Determine the [x, y] coordinate at the center of the cell enclosing the given text.  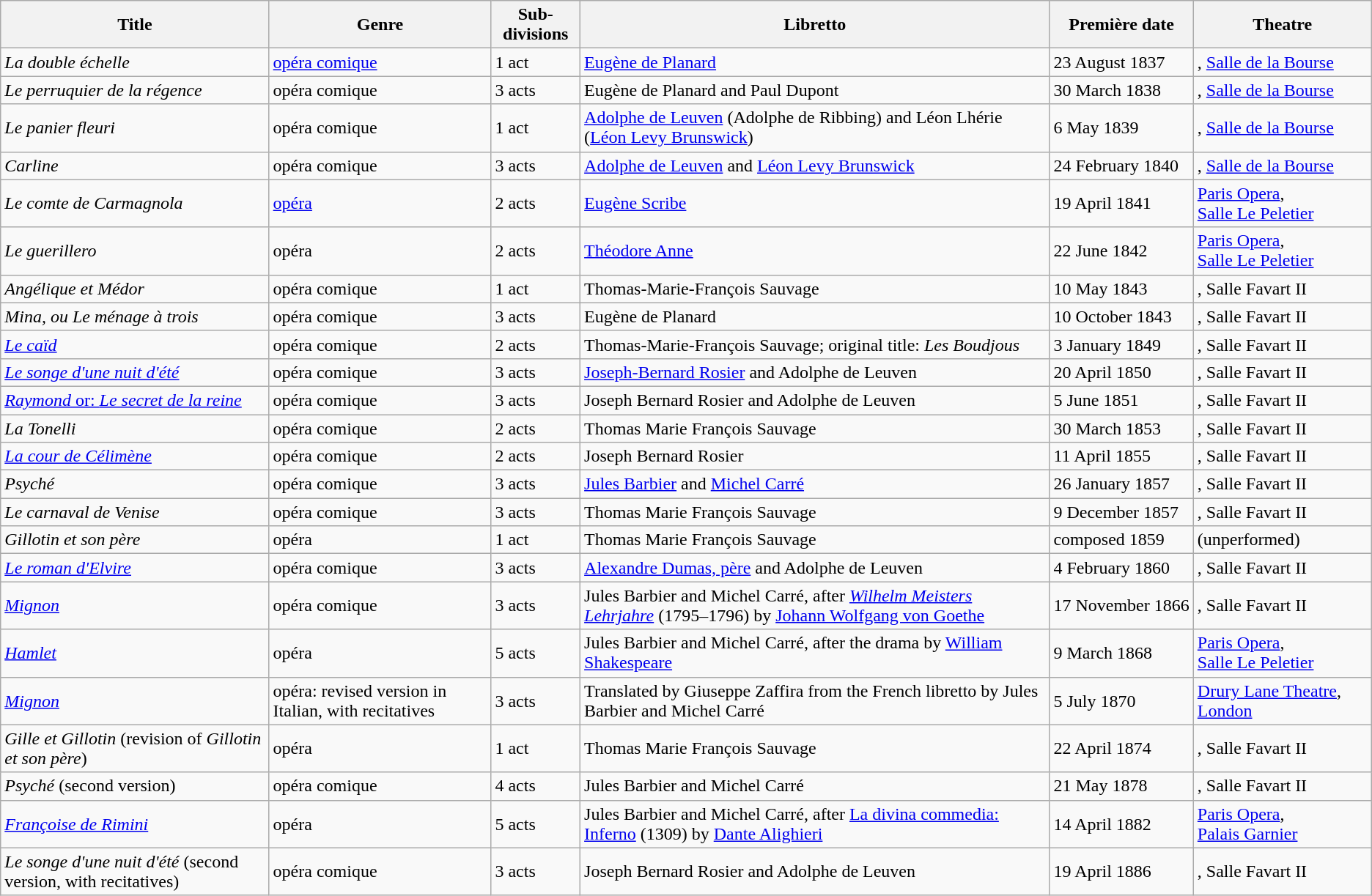
4 February 1860 [1121, 568]
composed 1859 [1121, 540]
17 November 1866 [1121, 605]
Sub­divisions [536, 25]
22 April 1874 [1121, 749]
opéra: revised version in Italian, with recitatives [380, 700]
Le caïd [135, 344]
14 April 1882 [1121, 823]
10 May 1843 [1121, 289]
La double échelle [135, 62]
Theatre [1283, 25]
Mina, ou Le ménage à trois [135, 316]
Carline [135, 166]
Eugène Scribe [815, 204]
10 October 1843 [1121, 316]
Gillotin et son père [135, 540]
5 June 1851 [1121, 400]
30 March 1853 [1121, 429]
(unperformed) [1283, 540]
Jules Barbier and Michel Carré, after Wilhelm Meisters Lehrjahre (1795–1796) by Johann Wolfgang von Goethe [815, 605]
Raymond or: Le secret de la reine [135, 400]
Drury Lane Theatre, London [1283, 700]
30 March 1838 [1121, 90]
Joseph-Bernard Rosier and Adolphe de Leuven [815, 372]
Translated by Giuseppe Zaffira from the French libretto by Jules Barbier and Michel Carré [815, 700]
11 April 1855 [1121, 456]
21 May 1878 [1121, 786]
Le songe d'une nuit d'été [135, 372]
Le roman d'Elvire [135, 568]
Thomas-Marie-François Sauvage; original title: Les Boudjous [815, 344]
6 May 1839 [1121, 127]
Le guerillero [135, 251]
Jules Barbier and Michel Carré, after La divina commedia: Inferno (1309) by Dante Alighieri [815, 823]
Françoise de Rimini [135, 823]
Angélique et Médor [135, 289]
Alexandre Dumas, père and Adolphe de Leuven [815, 568]
Libretto [815, 25]
4 acts [536, 786]
Thomas-Marie-François Sauvage [815, 289]
20 April 1850 [1121, 372]
Jules Barbier and Michel Carré, after the drama by William Shakespeare [815, 654]
Genre [380, 25]
Title [135, 25]
Gille et Gillotin (revision of Gillotin et son père) [135, 749]
Psyché (second version) [135, 786]
24 February 1840 [1121, 166]
Le panier fleuri [135, 127]
Le comte de Carmagnola [135, 204]
Le perruquier de la régence [135, 90]
Eugène de Planard and Paul Dupont [815, 90]
Théodore Anne [815, 251]
Le carnaval de Venise [135, 512]
Adolphe de Leuven and Léon Levy Brunswick [815, 166]
26 January 1857 [1121, 484]
5 July 1870 [1121, 700]
3 January 1849 [1121, 344]
Psyché [135, 484]
Joseph Bernard Rosier [815, 456]
22 June 1842 [1121, 251]
9 March 1868 [1121, 654]
Adolphe de Leuven (Adolphe de Ribbing) and Léon Lhérie (Léon Levy Brunswick) [815, 127]
Première date [1121, 25]
9 December 1857 [1121, 512]
19 April 1841 [1121, 204]
23 August 1837 [1121, 62]
La Tonelli [135, 429]
19 April 1886 [1121, 872]
La cour de Célimène [135, 456]
Hamlet [135, 654]
Paris Opera, Palais Garnier [1283, 823]
Le songe d'une nuit d'été (second version, with recitatives) [135, 872]
